Search for the cell housing the specified text and yield its (x, y) center coordinate. 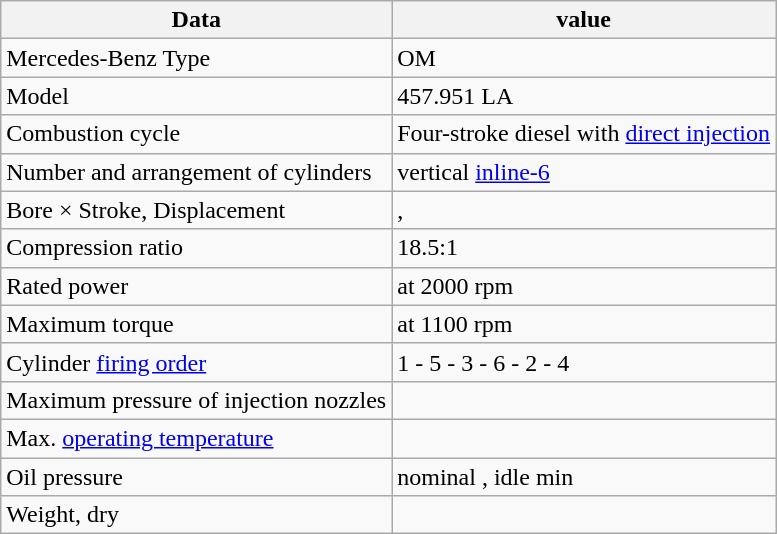
Maximum torque (196, 324)
1 - 5 - 3 - 6 - 2 - 4 (584, 362)
Rated power (196, 286)
Model (196, 96)
Max. operating temperature (196, 438)
Oil pressure (196, 477)
Cylinder firing order (196, 362)
Data (196, 20)
OM (584, 58)
Compression ratio (196, 248)
Number and arrangement of cylinders (196, 172)
value (584, 20)
, (584, 210)
at 1100 rpm (584, 324)
457.951 LA (584, 96)
Maximum pressure of injection nozzles (196, 400)
Bore × Stroke, Displacement (196, 210)
at 2000 rpm (584, 286)
Weight, dry (196, 515)
Combustion cycle (196, 134)
vertical inline-6 (584, 172)
Four-stroke diesel with direct injection (584, 134)
18.5:1 (584, 248)
nominal , idle min (584, 477)
Mercedes-Benz Type (196, 58)
